Search for the cell housing the specified text and yield its [X, Y] center coordinate. 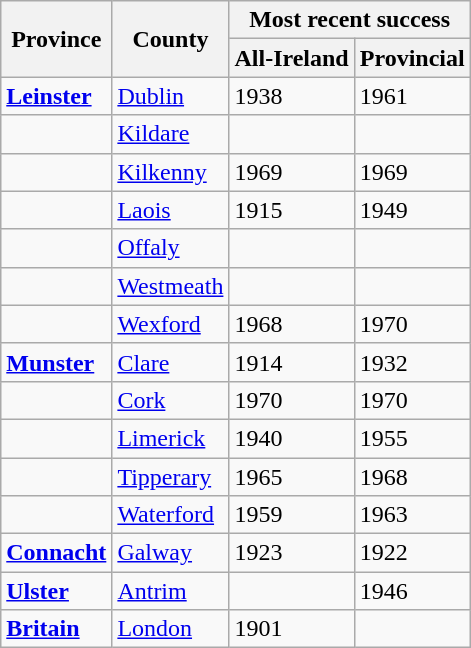
All-Ireland [292, 58]
Munster [56, 362]
Laois [170, 210]
1938 [292, 96]
1946 [412, 591]
Tipperary [170, 477]
Galway [170, 553]
Province [56, 39]
1901 [292, 629]
1932 [412, 362]
Provincial [412, 58]
1959 [292, 515]
Limerick [170, 438]
County [170, 39]
Antrim [170, 591]
Ulster [56, 591]
Kildare [170, 134]
Most recent success [350, 20]
1949 [412, 210]
Clare [170, 362]
1923 [292, 553]
1940 [292, 438]
Dublin [170, 96]
Waterford [170, 515]
1963 [412, 515]
1915 [292, 210]
Leinster [56, 96]
Britain [56, 629]
London [170, 629]
Westmeath [170, 286]
1961 [412, 96]
Kilkenny [170, 172]
1955 [412, 438]
1914 [292, 362]
Connacht [56, 553]
Cork [170, 400]
1922 [412, 553]
1965 [292, 477]
Wexford [170, 324]
Offaly [170, 248]
